Detect which cell encompasses the target text, then output its (X, Y) center coordinate. 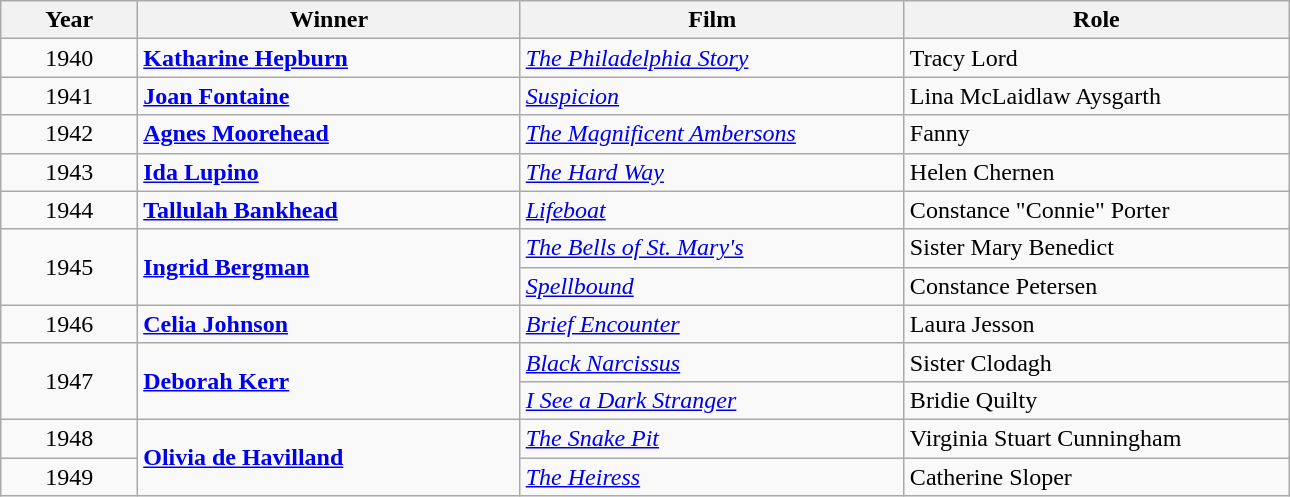
I See a Dark Stranger (712, 400)
1946 (70, 324)
Year (70, 20)
Helen Chernen (1096, 172)
The Magnificent Ambersons (712, 134)
Catherine Sloper (1096, 477)
Sister Mary Benedict (1096, 248)
The Bells of St. Mary's (712, 248)
The Philadelphia Story (712, 58)
1945 (70, 267)
1940 (70, 58)
Suspicion (712, 96)
1943 (70, 172)
Constance Petersen (1096, 286)
Spellbound (712, 286)
1947 (70, 381)
Celia Johnson (329, 324)
1944 (70, 210)
Lina McLaidlaw Aysgarth (1096, 96)
1941 (70, 96)
Deborah Kerr (329, 381)
Film (712, 20)
Sister Clodagh (1096, 362)
Ingrid Bergman (329, 267)
Ida Lupino (329, 172)
Black Narcissus (712, 362)
Joan Fontaine (329, 96)
The Heiress (712, 477)
Virginia Stuart Cunningham (1096, 438)
Role (1096, 20)
Lifeboat (712, 210)
Katharine Hepburn (329, 58)
Olivia de Havilland (329, 457)
Constance "Connie" Porter (1096, 210)
The Hard Way (712, 172)
Laura Jesson (1096, 324)
Fanny (1096, 134)
Bridie Quilty (1096, 400)
Winner (329, 20)
1948 (70, 438)
Brief Encounter (712, 324)
Tallulah Bankhead (329, 210)
Tracy Lord (1096, 58)
1949 (70, 477)
1942 (70, 134)
Agnes Moorehead (329, 134)
The Snake Pit (712, 438)
